Identify which cell holds the provided text, then report its (x, y) central coordinate. 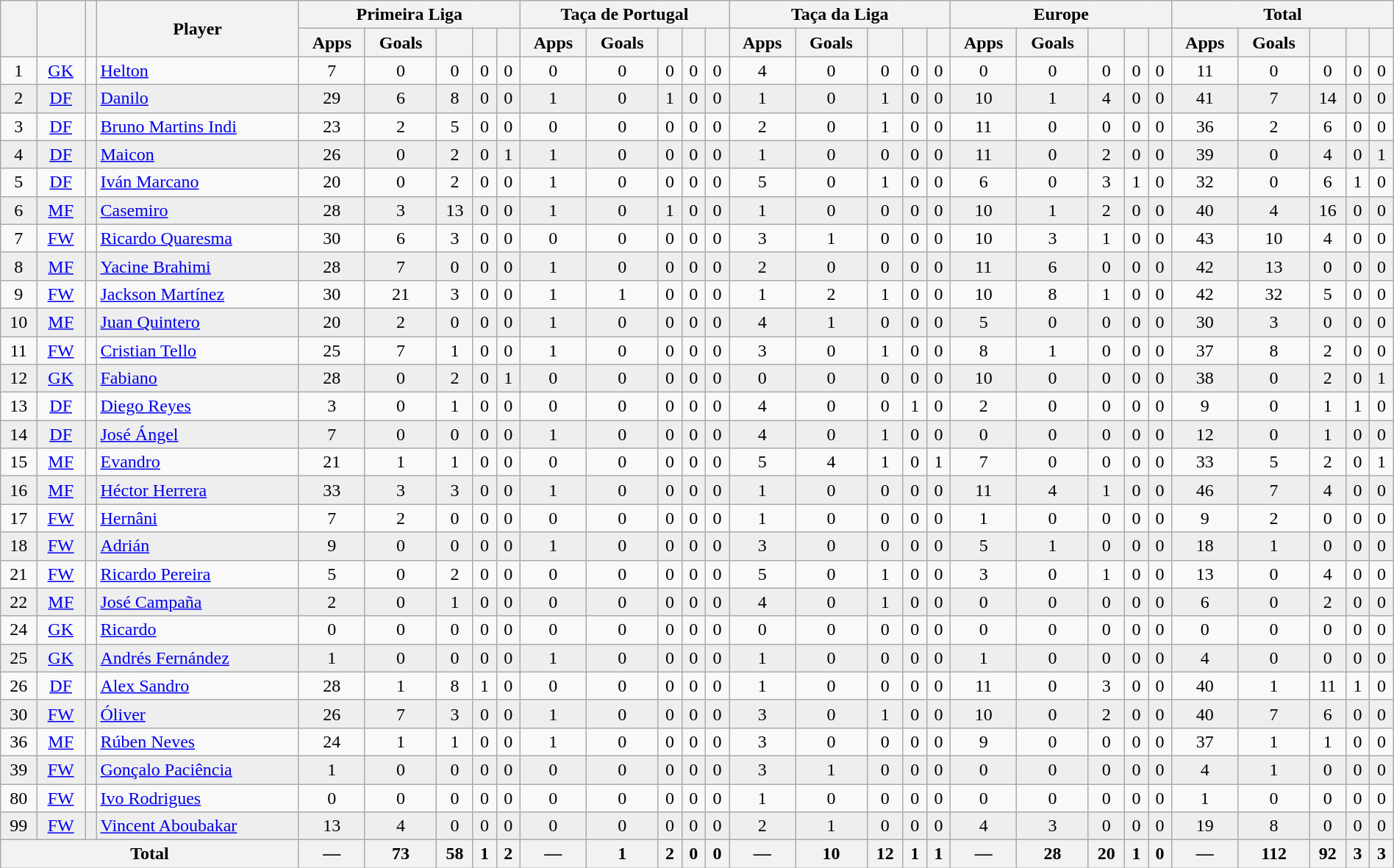
58 (454, 854)
19 (1205, 826)
Danilo (197, 98)
Héctor Herrera (197, 490)
Player (197, 29)
Europe (1062, 15)
Adrián (197, 546)
Iván Marcano (197, 182)
Jackson Martínez (197, 294)
Fabiano (197, 379)
Bruno Martins Indi (197, 126)
Ricardo Quaresma (197, 238)
Maicon (197, 154)
José Ángel (197, 434)
38 (1205, 379)
112 (1274, 854)
46 (1205, 490)
99 (19, 826)
José Campaña (197, 602)
Primeira Liga (409, 15)
15 (19, 462)
Andrés Fernández (197, 658)
Cristian Tello (197, 351)
Rúben Neves (197, 742)
Hernâni (197, 518)
Óliver (197, 714)
17 (19, 518)
22 (19, 602)
Yacine Brahimi (197, 266)
Vincent Aboubakar (197, 826)
Diego Reyes (197, 406)
Helton (197, 71)
80 (19, 797)
73 (401, 854)
92 (1328, 854)
Gonçalo Paciência (197, 770)
Ricardo (197, 630)
Juan Quintero (197, 322)
Alex Sandro (197, 686)
43 (1205, 238)
Ivo Rodrigues (197, 797)
23 (332, 126)
Taça de Portugal (624, 15)
Ricardo Pereira (197, 574)
29 (332, 98)
41 (1205, 98)
Casemiro (197, 210)
Taça da Liga (840, 15)
Evandro (197, 462)
